Determine the [x, y] coordinate at the center of the cell enclosing the given text.  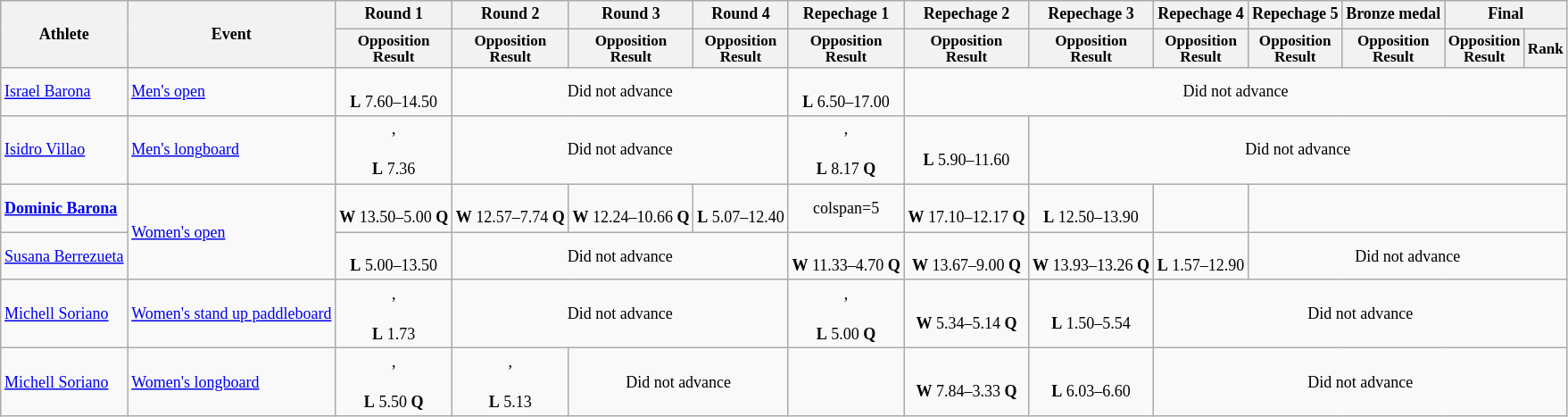
Bronze medal [1394, 14]
W 17.10–12.17 Q [967, 208]
Israel Barona [64, 92]
W 12.24–10.66 Q [631, 208]
L 12.50–13.90 [1091, 208]
Repechage 3 [1091, 14]
Isidro Villao [64, 150]
,L 7.36 [394, 150]
Round 2 [510, 14]
L 6.50–17.00 [846, 92]
L 7.60–14.50 [394, 92]
L 5.00–13.50 [394, 256]
Athlete [64, 34]
W 13.50–5.00 Q [394, 208]
L 5.07–12.40 [741, 208]
,L 1.73 [394, 313]
Round 1 [394, 14]
Rank [1546, 48]
W 7.84–3.33 Q [967, 382]
Repechage 4 [1200, 14]
Women's stand up paddleboard [232, 313]
Women's open [232, 232]
W 12.57–7.74 Q [510, 208]
L 1.50–5.54 [1091, 313]
Susana Berrezueta [64, 256]
Repechage 1 [846, 14]
W 5.34–5.14 Q [967, 313]
Women's longboard [232, 382]
Repechage 5 [1296, 14]
W 11.33–4.70 Q [846, 256]
L 5.90–11.60 [967, 150]
W 13.93–13.26 Q [1091, 256]
Dominic Barona [64, 208]
Repechage 2 [967, 14]
,L 5.13 [510, 382]
Men's longboard [232, 150]
Men's open [232, 92]
Round 3 [631, 14]
,L 8.17 Q [846, 150]
,L 5.00 Q [846, 313]
W 13.67–9.00 Q [967, 256]
colspan=5 [846, 208]
Round 4 [741, 14]
,L 5.50 Q [394, 382]
Final [1506, 14]
L 1.57–12.90 [1200, 256]
L 6.03–6.60 [1091, 382]
Event [232, 34]
